Identify which cell holds the provided text, then report its [X, Y] central coordinate. 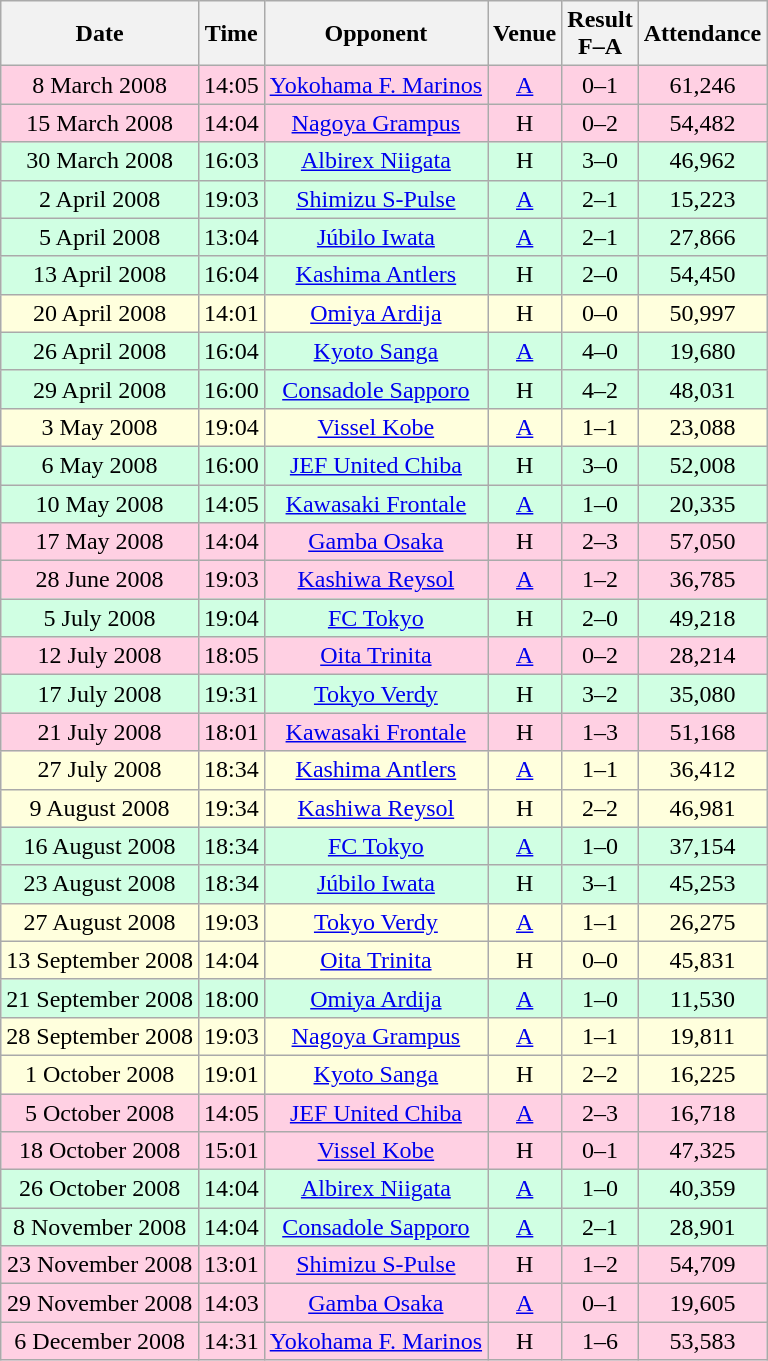
47,325 [702, 1151]
51,168 [702, 732]
18 October 2008 [100, 1151]
18:05 [231, 656]
14:31 [231, 1341]
36,785 [702, 580]
3 May 2008 [100, 427]
54,482 [702, 123]
54,709 [702, 1265]
52,008 [702, 465]
3–2 [600, 694]
10 May 2008 [100, 503]
26,275 [702, 922]
16,225 [702, 1074]
29 April 2008 [100, 389]
18:00 [231, 998]
1–3 [600, 732]
6 December 2008 [100, 1341]
4–2 [600, 389]
27 August 2008 [100, 922]
8 March 2008 [100, 85]
23 August 2008 [100, 884]
26 April 2008 [100, 351]
19,680 [702, 351]
45,831 [702, 960]
16,718 [702, 1113]
46,981 [702, 808]
11,530 [702, 998]
27 July 2008 [100, 770]
13:04 [231, 237]
28 June 2008 [100, 580]
17 May 2008 [100, 542]
2 April 2008 [100, 199]
ResultF–A [600, 34]
19,811 [702, 1036]
Date [100, 34]
5 April 2008 [100, 237]
19,605 [702, 1303]
45,253 [702, 884]
3–1 [600, 884]
1–6 [600, 1341]
28,214 [702, 656]
13 September 2008 [100, 960]
36,412 [702, 770]
29 November 2008 [100, 1303]
5 July 2008 [100, 618]
17 July 2008 [100, 694]
19:31 [231, 694]
49,218 [702, 618]
20,335 [702, 503]
14:01 [231, 313]
35,080 [702, 694]
23,088 [702, 427]
6 May 2008 [100, 465]
13 April 2008 [100, 275]
12 July 2008 [100, 656]
19:34 [231, 808]
15,223 [702, 199]
Opponent [376, 34]
50,997 [702, 313]
57,050 [702, 542]
16:03 [231, 161]
23 November 2008 [100, 1265]
1 October 2008 [100, 1074]
46,962 [702, 161]
5 October 2008 [100, 1113]
16 August 2008 [100, 846]
Attendance [702, 34]
20 April 2008 [100, 313]
4–0 [600, 351]
48,031 [702, 389]
8 November 2008 [100, 1227]
27,866 [702, 237]
61,246 [702, 85]
19:01 [231, 1074]
37,154 [702, 846]
21 September 2008 [100, 998]
9 August 2008 [100, 808]
28 September 2008 [100, 1036]
26 October 2008 [100, 1189]
13:01 [231, 1265]
Time [231, 34]
54,450 [702, 275]
28,901 [702, 1227]
53,583 [702, 1341]
30 March 2008 [100, 161]
21 July 2008 [100, 732]
15:01 [231, 1151]
40,359 [702, 1189]
18:01 [231, 732]
Venue [525, 34]
14:03 [231, 1303]
15 March 2008 [100, 123]
